Extract the (x, y) coordinate from the center of the cell holding the provided text.  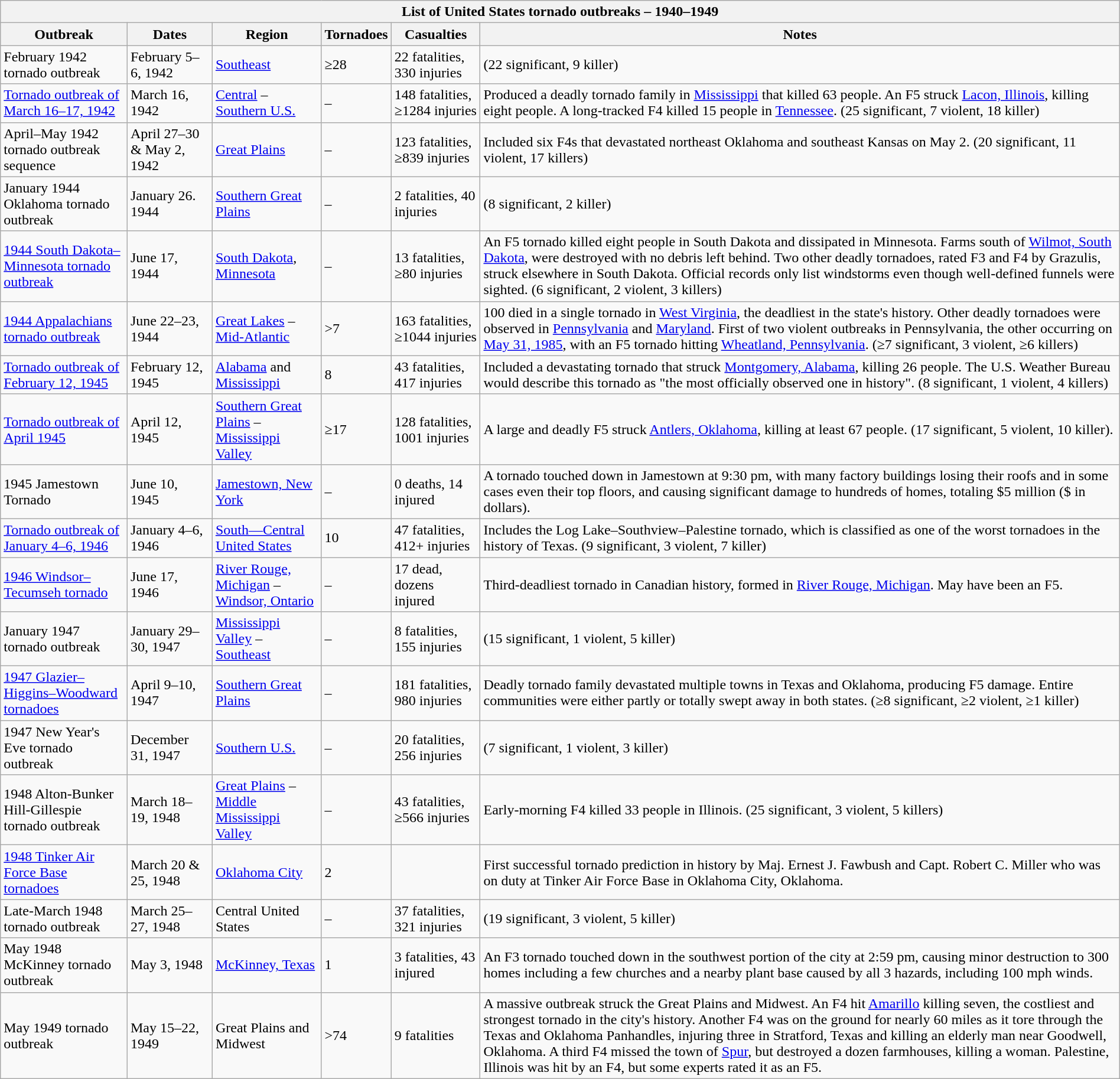
Central – Southern U.S. (267, 103)
≥17 (356, 429)
Region (267, 34)
January 26. 1944 (170, 204)
37 fatalities, 321 injuries (436, 919)
Tornado outbreak of April 1945 (64, 429)
123 fatalities, ≥839 injuries (436, 149)
Southeast (267, 65)
February 12, 1945 (170, 374)
13 fatalities, ≥80 injuries (436, 266)
Central United States (267, 919)
1945 Jamestown Tornado (64, 491)
1947 New Year's Eve tornado outbreak (64, 748)
10 (356, 537)
Southern Great Plains – Mississippi Valley (267, 429)
Mississippi Valley – Southeast (267, 639)
2 (356, 872)
Tornado outbreak of January 4–6, 1946 (64, 537)
Late-March 1948 tornado outbreak (64, 919)
>74 (356, 1035)
May 15–22, 1949 (170, 1035)
(19 significant, 3 violent, 5 killer) (800, 919)
March 25–27, 1948 (170, 919)
8 fatalities, 155 injuries (436, 639)
June 22–23, 1944 (170, 328)
June 10, 1945 (170, 491)
17 dead, dozens injured (436, 585)
June 17, 1946 (170, 585)
≥28 (356, 65)
47 fatalities, 412+ injuries (436, 537)
Tornadoes (356, 34)
20 fatalities, 256 injuries (436, 748)
1948 Alton-Bunker Hill-Gillespie tornado outbreak (64, 810)
1946 Windsor–Tecumseh tornado (64, 585)
January 1947 tornado outbreak (64, 639)
River Rouge, Michigan – Windsor, Ontario (267, 585)
January 1944 Oklahoma tornado outbreak (64, 204)
1 (356, 965)
List of United States tornado outbreaks – 1940–1949 (560, 12)
1948 Tinker Air Force Base tornadoes (64, 872)
April 27–30 & May 2, 1942 (170, 149)
1947 Glazier–Higgins–Woodward tornadoes (64, 693)
February 5–6, 1942 (170, 65)
May 3, 1948 (170, 965)
Jamestown, New York (267, 491)
Great Plains – Middle Mississippi Valley (267, 810)
South—Central United States (267, 537)
Great Lakes – Mid-Atlantic (267, 328)
December 31, 1947 (170, 748)
May 1949 tornado outbreak (64, 1035)
A large and deadly F5 struck Antlers, Oklahoma, killing at least 67 people. (17 significant, 5 violent, 10 killer). (800, 429)
128 fatalities, 1001 injuries (436, 429)
181 fatalities, 980 injuries (436, 693)
March 18–19, 1948 (170, 810)
43 fatalities, ≥566 injuries (436, 810)
McKinney, Texas (267, 965)
8 (356, 374)
Great Plains and Midwest (267, 1035)
Tornado outbreak of February 12, 1945 (64, 374)
Outbreak (64, 34)
Third-deadliest tornado in Canadian history, formed in River Rouge, Michigan. May have been an F5. (800, 585)
April 12, 1945 (170, 429)
3 fatalities, 43 injured (436, 965)
163 fatalities, ≥1044 injuries (436, 328)
South Dakota, Minnesota (267, 266)
April–May 1942 tornado outbreak sequence (64, 149)
Tornado outbreak of March 16–17, 1942 (64, 103)
(22 significant, 9 killer) (800, 65)
(8 significant, 2 killer) (800, 204)
Southern U.S. (267, 748)
Oklahoma City (267, 872)
April 9–10, 1947 (170, 693)
Casualties (436, 34)
January 29–30, 1947 (170, 639)
March 16, 1942 (170, 103)
Great Plains (267, 149)
January 4–6, 1946 (170, 537)
(7 significant, 1 violent, 3 killer) (800, 748)
0 deaths, 14 injured (436, 491)
February 1942 tornado outbreak (64, 65)
Notes (800, 34)
Early-morning F4 killed 33 people in Illinois. (25 significant, 3 violent, 5 killers) (800, 810)
22 fatalities, 330 injuries (436, 65)
Included six F4s that devastated northeast Oklahoma and southeast Kansas on May 2. (20 significant, 11 violent, 17 killers) (800, 149)
Alabama and Mississippi (267, 374)
(15 significant, 1 violent, 5 killer) (800, 639)
9 fatalities (436, 1035)
>7 (356, 328)
March 20 & 25, 1948 (170, 872)
43 fatalities, 417 injuries (436, 374)
Dates (170, 34)
1944 South Dakota–Minnesota tornado outbreak (64, 266)
148 fatalities, ≥1284 injuries (436, 103)
1944 Appalachians tornado outbreak (64, 328)
June 17, 1944 (170, 266)
2 fatalities, 40 injuries (436, 204)
May 1948 McKinney tornado outbreak (64, 965)
